Provide the (x, y) coordinate of the cell's center where the given text is located.  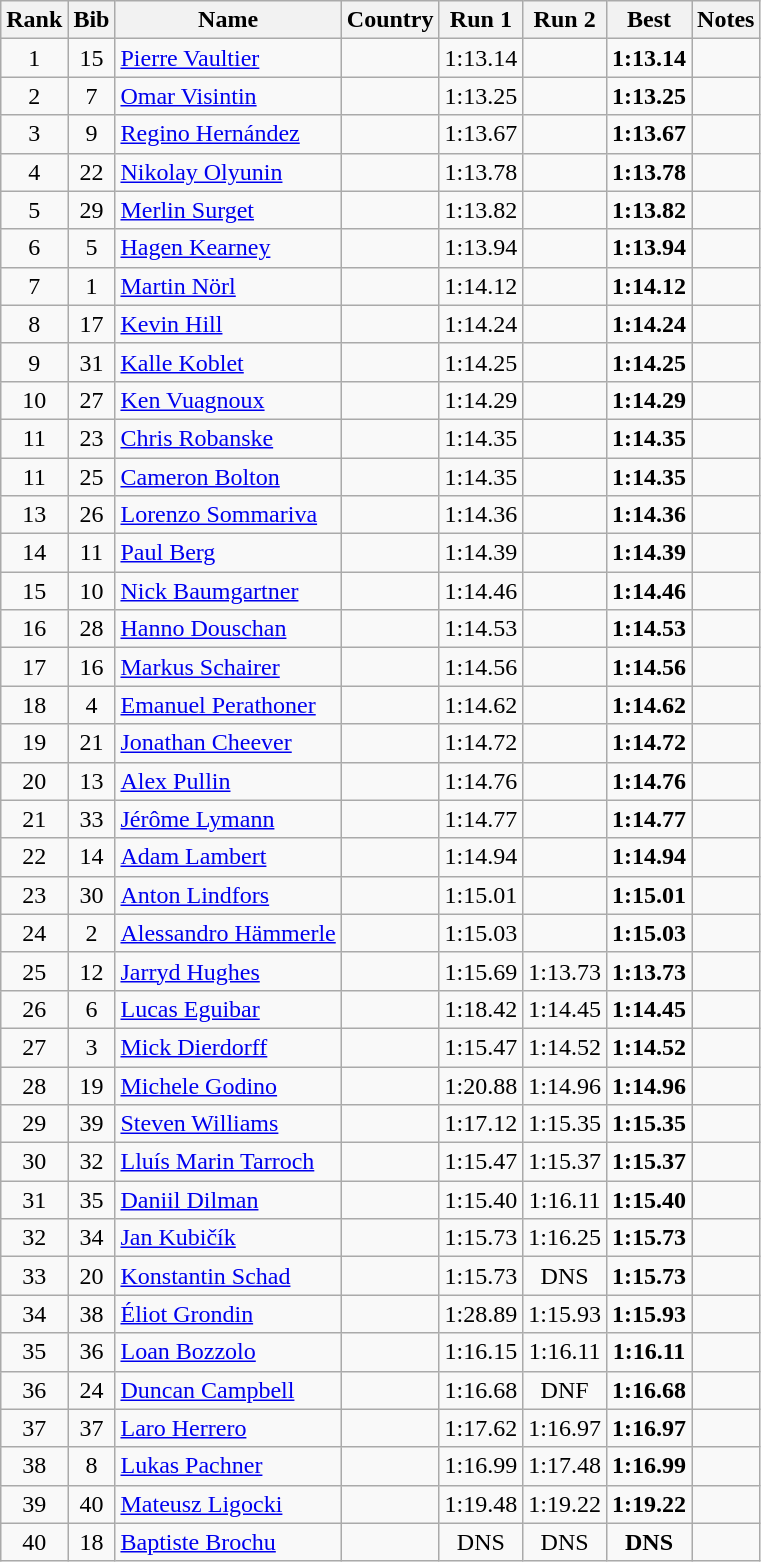
Chris Robanske (228, 438)
1:19.48 (481, 1504)
Jérôme Lymann (228, 819)
Baptiste Brochu (228, 1542)
Jonathan Cheever (228, 743)
1:16.15 (481, 1352)
Lluís Marin Tarroch (228, 1162)
Regino Hernández (228, 134)
Mick Dierdorff (228, 1047)
Anton Lindfors (228, 895)
Nikolay Olyunin (228, 172)
Omar Visintin (228, 96)
Lorenzo Sommariva (228, 515)
DNF (565, 1390)
Konstantin Schad (228, 1276)
1:17.48 (565, 1466)
1:18.42 (481, 1009)
Hagen Kearney (228, 248)
Pierre Vaultier (228, 58)
1:20.88 (481, 1085)
Laro Herrero (228, 1428)
Cameron Bolton (228, 477)
Loan Bozzolo (228, 1352)
Lukas Pachner (228, 1466)
Paul Berg (228, 553)
1:15.69 (481, 971)
1:16.25 (565, 1238)
Kevin Hill (228, 324)
Martin Nörl (228, 286)
Adam Lambert (228, 857)
Best (648, 20)
Rank (34, 20)
Run 2 (565, 20)
Notes (726, 20)
Merlin Surget (228, 210)
Bib (92, 20)
1:17.62 (481, 1428)
Name (228, 20)
1:28.89 (481, 1314)
Jarryd Hughes (228, 971)
Duncan Campbell (228, 1390)
Jan Kubičík (228, 1238)
Markus Schairer (228, 667)
Emanuel Perathoner (228, 705)
Ken Vuagnoux (228, 400)
Alex Pullin (228, 781)
Éliot Grondin (228, 1314)
Michele Godino (228, 1085)
Alessandro Hämmerle (228, 933)
Nick Baumgartner (228, 591)
Mateusz Ligocki (228, 1504)
Run 1 (481, 20)
Kalle Koblet (228, 362)
Country (390, 20)
1:17.12 (481, 1124)
12 (92, 971)
Daniil Dilman (228, 1200)
Hanno Douschan (228, 629)
Lucas Eguibar (228, 1009)
Steven Williams (228, 1124)
